Output the (x, y) coordinate of the center of the cell containing the given text.  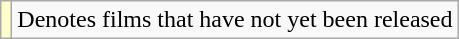
Denotes films that have not yet been released (235, 20)
